Scan for the cell matching the given text and deliver its [x, y] coordinate at center. 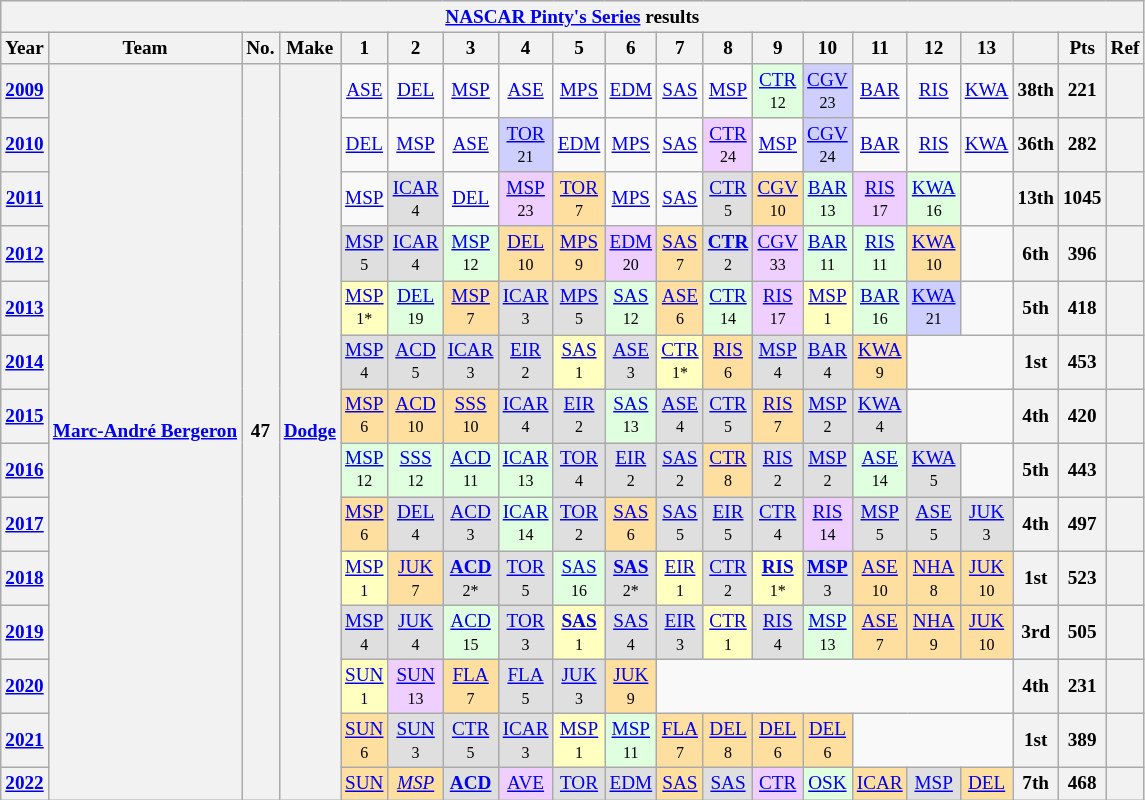
DEL8 [728, 741]
RIS1* [778, 578]
2010 [25, 145]
DEL4 [416, 524]
ACD10 [416, 416]
ACD5 [416, 362]
2022 [25, 784]
BAR4 [828, 362]
TOR2 [579, 524]
2017 [25, 524]
ASE6 [680, 307]
ASE5 [934, 524]
SAS13 [631, 416]
MSP3 [828, 578]
CTR1* [680, 362]
ASE14 [880, 470]
1 [364, 48]
No. [260, 48]
DEL10 [526, 253]
2016 [25, 470]
SUN6 [364, 741]
JUK4 [416, 632]
JUK9 [631, 686]
231 [1082, 686]
ACD [470, 784]
SUN13 [416, 686]
5 [579, 48]
MSP23 [526, 199]
RIS11 [880, 253]
Team [144, 48]
418 [1082, 307]
2014 [25, 362]
EIR3 [680, 632]
BAR16 [880, 307]
CTR4 [778, 524]
KWA16 [934, 199]
RIS4 [778, 632]
2019 [25, 632]
2020 [25, 686]
CTR [778, 784]
453 [1082, 362]
NHA9 [934, 632]
SAS5 [680, 524]
ASE4 [680, 416]
6th [1036, 253]
SAS16 [579, 578]
7 [680, 48]
ASE3 [631, 362]
KWA5 [934, 470]
CGV23 [828, 91]
CTR12 [778, 91]
RIS7 [778, 416]
420 [1082, 416]
MPS5 [579, 307]
ICAR [880, 784]
1045 [1082, 199]
TOR5 [526, 578]
497 [1082, 524]
Dodge [310, 432]
2013 [25, 307]
ASE7 [880, 632]
MPS9 [579, 253]
NHA8 [934, 578]
2015 [25, 416]
9 [778, 48]
ICAR14 [526, 524]
ICAR13 [526, 470]
SAS7 [680, 253]
2011 [25, 199]
282 [1082, 145]
SAS6 [631, 524]
468 [1082, 784]
SAS4 [631, 632]
47 [260, 432]
ACD11 [470, 470]
Year [25, 48]
505 [1082, 632]
BAR11 [828, 253]
MSP1* [364, 307]
2018 [25, 578]
221 [1082, 91]
12 [934, 48]
SSS12 [416, 470]
2021 [25, 741]
Pts [1082, 48]
8 [728, 48]
TOR3 [526, 632]
Marc-André Bergeron [144, 432]
RIS14 [828, 524]
OSK [828, 784]
JUK7 [416, 578]
KWA21 [934, 307]
443 [1082, 470]
36th [1036, 145]
CGV10 [778, 199]
KWA4 [880, 416]
SAS2* [631, 578]
EIR5 [728, 524]
SUN3 [416, 741]
MSP11 [631, 741]
4 [526, 48]
NASCAR Pinty's Series results [572, 17]
CGV33 [778, 253]
ACD15 [470, 632]
TOR7 [579, 199]
RIS6 [728, 362]
EIR1 [680, 578]
DEL19 [416, 307]
6 [631, 48]
2 [416, 48]
SUN [364, 784]
TOR4 [579, 470]
TOR21 [526, 145]
2009 [25, 91]
38th [1036, 91]
3 [470, 48]
KWA10 [934, 253]
Make [310, 48]
2012 [25, 253]
RIS2 [778, 470]
11 [880, 48]
BAR13 [828, 199]
FLA5 [526, 686]
7th [1036, 784]
CTR1 [728, 632]
CTR8 [728, 470]
CTR14 [728, 307]
SAS2 [680, 470]
EDM20 [631, 253]
KWA9 [880, 362]
389 [1082, 741]
TOR [579, 784]
ACD3 [470, 524]
ASE10 [880, 578]
MSP13 [828, 632]
SAS12 [631, 307]
SUN1 [364, 686]
ACD2* [470, 578]
CGV24 [828, 145]
523 [1082, 578]
396 [1082, 253]
AVE [526, 784]
3rd [1036, 632]
Ref [1125, 48]
10 [828, 48]
CTR24 [728, 145]
SSS10 [470, 416]
13 [986, 48]
13th [1036, 199]
MSP7 [470, 307]
